Pinpoint the cell where the given text exists, returning its [x, y] midpoint coordinate. 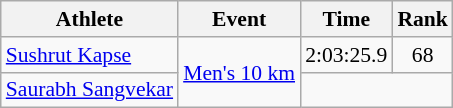
Rank [422, 19]
Time [346, 19]
68 [422, 55]
Saurabh Sangvekar [90, 90]
Event [239, 19]
Men's 10 km [239, 72]
Sushrut Kapse [90, 55]
2:03:25.9 [346, 55]
Athlete [90, 19]
